Return [x, y] of the center of cell containing provided text 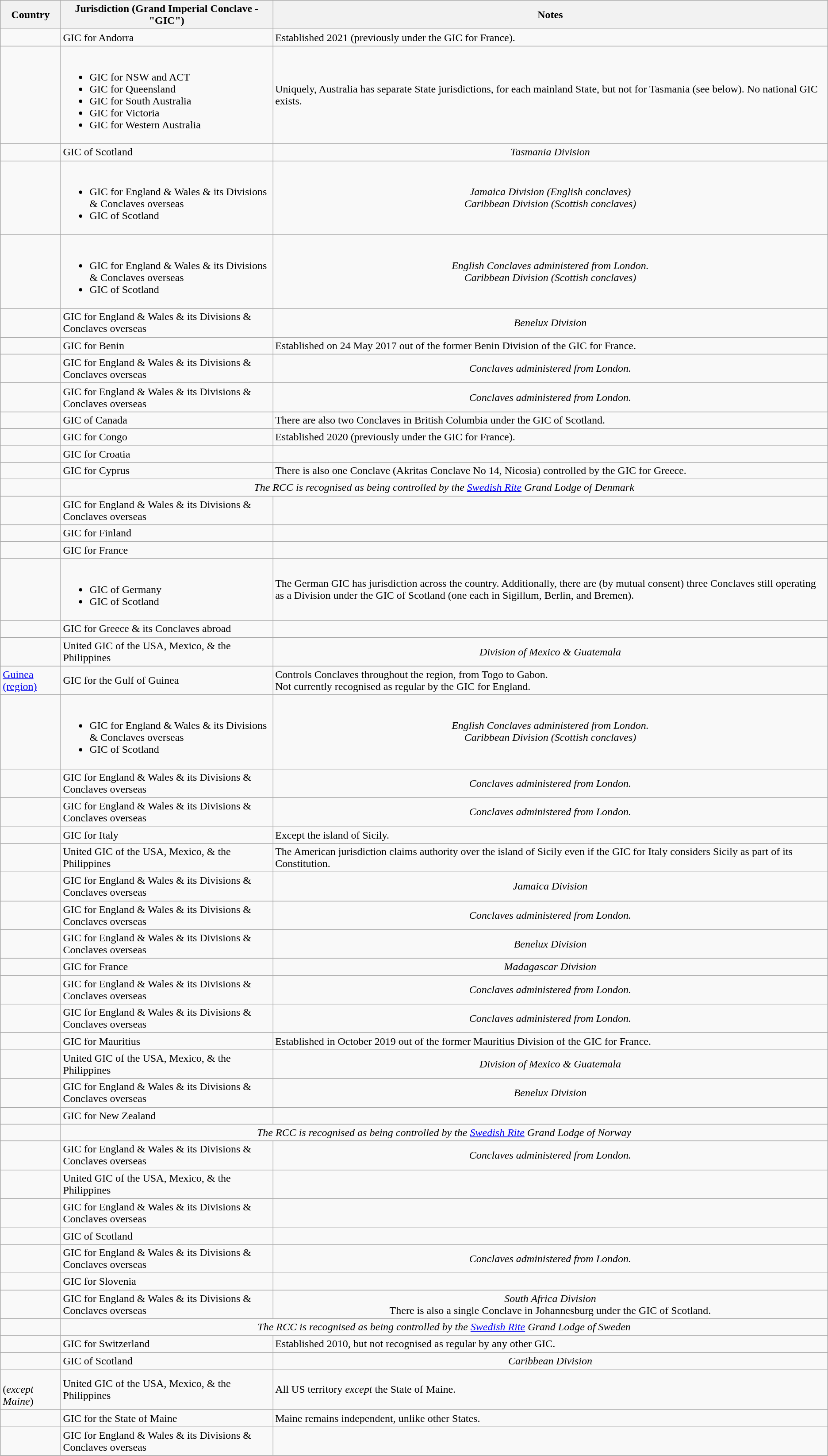
There is also one Conclave (Akritas Conclave No 14, Nicosia) controlled by the GIC for Greece. [550, 471]
Jamaica Division [550, 886]
Tasmania Division [550, 152]
GIC for NSW and ACTGIC for QueenslandGIC for South AustraliaGIC for VictoriaGIC for Western Australia [167, 95]
Madagascar Division [550, 967]
Jamaica Division (English conclaves)Caribbean Division (Scottish conclaves) [550, 197]
GIC for Slovenia [167, 1281]
(except Maine) [31, 1390]
GIC for Croatia [167, 454]
GIC for Switzerland [167, 1344]
GIC for New Zealand [167, 1116]
South Africa DivisionThere is also a single Conclave in Johannesburg under the GIC of Scotland. [550, 1304]
GIC for Cyprus [167, 471]
Established 2010, but not recognised as regular by any other GIC. [550, 1344]
The RCC is recognised as being controlled by the Swedish Rite Grand Lodge of Denmark [444, 488]
The RCC is recognised as being controlled by the Swedish Rite Grand Lodge of Norway [444, 1132]
Established 2020 (previously under the GIC for France). [550, 437]
Controls Conclaves throughout the region, from Togo to Gabon.Not currently recognised as regular by the GIC for England. [550, 681]
Uniquely, Australia has separate State jurisdictions, for each mainland State, but not for Tasmania (see below). No national GIC exists. [550, 95]
GIC for Congo [167, 437]
Guinea (region) [31, 681]
There are also two Conclaves in British Columbia under the GIC of Scotland. [550, 420]
Except the island of Sicily. [550, 835]
Jurisdiction (Grand Imperial Conclave - "GIC") [167, 15]
GIC for Italy [167, 835]
All US territory except the State of Maine. [550, 1390]
GIC for the State of Maine [167, 1418]
Notes [550, 15]
The RCC is recognised as being controlled by the Swedish Rite Grand Lodge of Sweden [444, 1327]
GIC for Mauritius [167, 1041]
GIC for Finland [167, 533]
Caribbean Division [550, 1361]
Established 2021 (previously under the GIC for France). [550, 38]
GIC for Andorra [167, 38]
Established on 24 May 2017 out of the former Benin Division of the GIC for France. [550, 346]
The American jurisdiction claims authority over the island of Sicily even if the GIC for Italy considers Sicily as part of its Constitution. [550, 858]
GIC for Greece & its Conclaves abroad [167, 629]
GIC for the Gulf of Guinea [167, 681]
Maine remains independent, unlike other States. [550, 1418]
Established in October 2019 out of the former Mauritius Division of the GIC for France. [550, 1041]
Country [31, 15]
GIC of GermanyGIC of Scotland [167, 589]
GIC of Canada [167, 420]
GIC for Benin [167, 346]
